Return (x, y) of the center of cell containing provided text 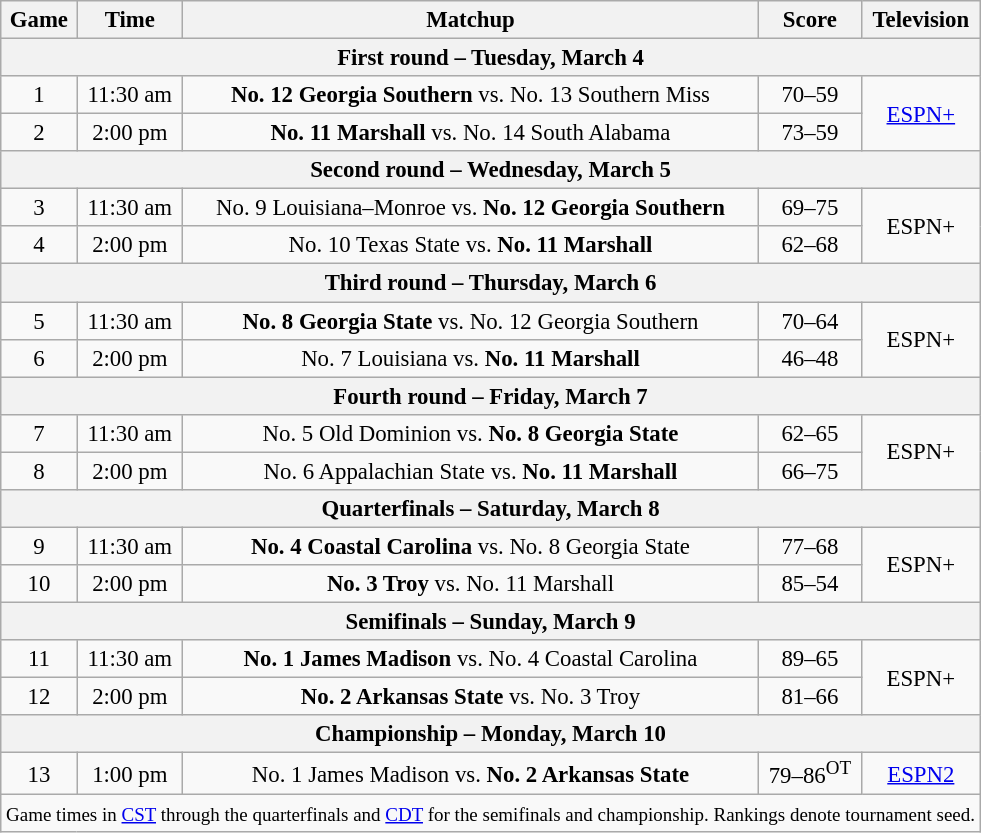
First round – Tuesday, March 4 (491, 58)
66–75 (810, 471)
Time (130, 20)
4 (39, 245)
89–65 (810, 659)
7 (39, 433)
No. 8 Georgia State vs. No. 12 Georgia Southern (471, 321)
85–54 (810, 584)
No. 3 Troy vs. No. 11 Marshall (471, 584)
No. 4 Coastal Carolina vs. No. 8 Georgia State (471, 546)
Second round – Wednesday, March 5 (491, 170)
13 (39, 774)
2 (39, 133)
62–65 (810, 433)
Third round – Thursday, March 6 (491, 283)
No. 2 Arkansas State vs. No. 3 Troy (471, 697)
8 (39, 471)
73–59 (810, 133)
No. 7 Louisiana vs. No. 11 Marshall (471, 358)
9 (39, 546)
No. 10 Texas State vs. No. 11 Marshall (471, 245)
62–68 (810, 245)
Fourth round – Friday, March 7 (491, 396)
Game times in CST through the quarterfinals and CDT for the semifinals and championship. Rankings denote tournament seed. (491, 814)
70–59 (810, 95)
Championship – Monday, March 10 (491, 734)
No. 5 Old Dominion vs. No. 8 Georgia State (471, 433)
Quarterfinals – Saturday, March 8 (491, 509)
11 (39, 659)
Matchup (471, 20)
Game (39, 20)
79–86OT (810, 774)
10 (39, 584)
No. 9 Louisiana–Monroe vs. No. 12 Georgia Southern (471, 208)
70–64 (810, 321)
No. 11 Marshall vs. No. 14 South Alabama (471, 133)
Television (920, 20)
No. 1 James Madison vs. No. 2 Arkansas State (471, 774)
6 (39, 358)
No. 6 Appalachian State vs. No. 11 Marshall (471, 471)
Semifinals – Sunday, March 9 (491, 621)
5 (39, 321)
77–68 (810, 546)
1:00 pm (130, 774)
1 (39, 95)
46–48 (810, 358)
69–75 (810, 208)
12 (39, 697)
No. 12 Georgia Southern vs. No. 13 Southern Miss (471, 95)
No. 1 James Madison vs. No. 4 Coastal Carolina (471, 659)
81–66 (810, 697)
ESPN2 (920, 774)
3 (39, 208)
Score (810, 20)
